Determine the [X, Y] coordinate at the center of the cell enclosing the given text.  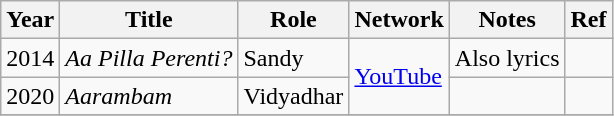
Sandy [294, 58]
Vidyadhar [294, 96]
Title [149, 20]
Network [399, 20]
2020 [30, 96]
Aarambam [149, 96]
Role [294, 20]
2014 [30, 58]
Also lyrics [507, 58]
Ref [588, 20]
YouTube [399, 77]
Aa Pilla Perenti? [149, 58]
Notes [507, 20]
Year [30, 20]
